Find where the given text appears and provide that cell's center as (X, Y) coordinate. 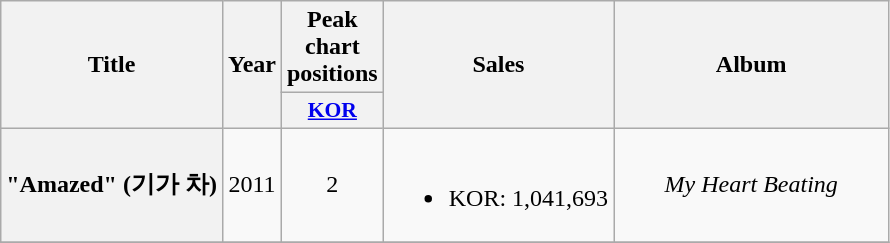
2011 (252, 184)
Sales (498, 65)
Peak chart positions (332, 47)
Title (112, 65)
"Amazed" (기가 차) (112, 184)
KOR (332, 111)
My Heart Beating (752, 184)
Album (752, 65)
Year (252, 65)
KOR: 1,041,693 (498, 184)
2 (332, 184)
